Identify which cell holds the provided text, then report its (x, y) central coordinate. 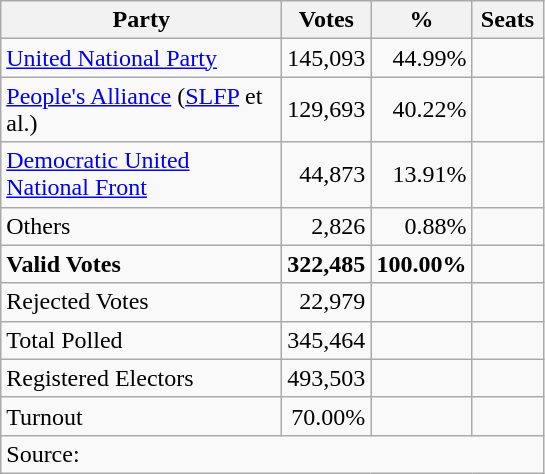
Votes (326, 20)
0.88% (422, 226)
100.00% (422, 264)
493,503 (326, 378)
% (422, 20)
Party (142, 20)
Democratic United National Front (142, 174)
Turnout (142, 416)
70.00% (326, 416)
129,693 (326, 110)
People's Alliance (SLFP et al.) (142, 110)
2,826 (326, 226)
40.22% (422, 110)
44.99% (422, 58)
345,464 (326, 340)
United National Party (142, 58)
145,093 (326, 58)
13.91% (422, 174)
22,979 (326, 302)
Others (142, 226)
Registered Electors (142, 378)
44,873 (326, 174)
Total Polled (142, 340)
Valid Votes (142, 264)
Seats (508, 20)
322,485 (326, 264)
Rejected Votes (142, 302)
Source: (272, 454)
